From the cell containing the given text, extract its center point as [x, y] coordinate. 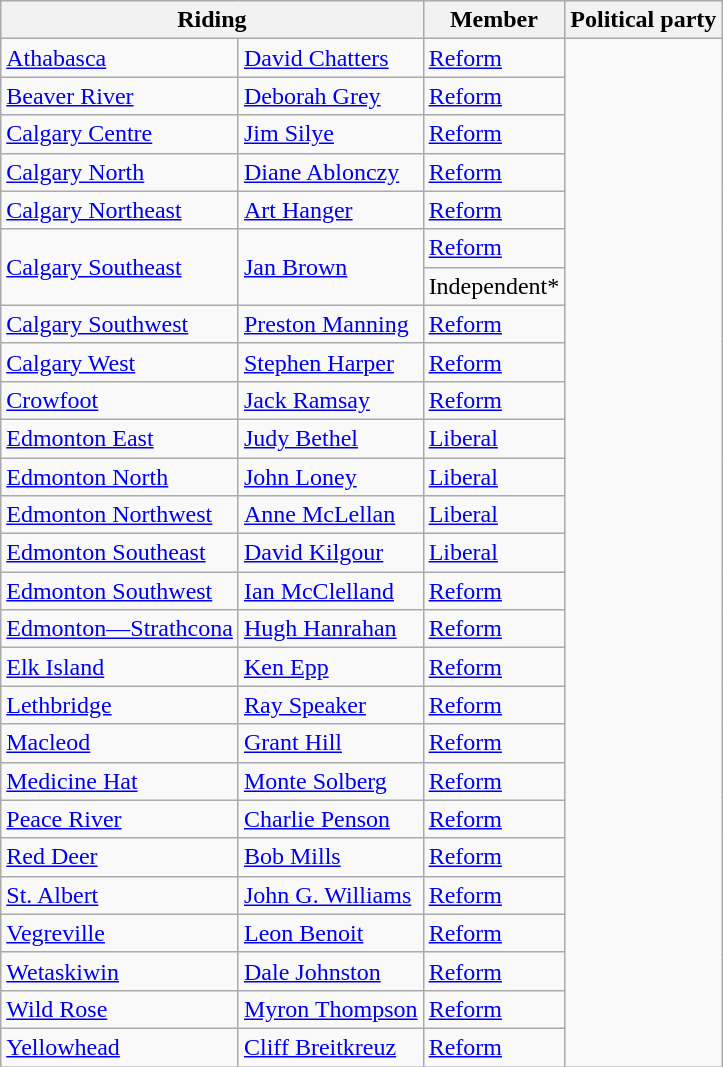
Calgary North [120, 172]
Calgary Southeast [120, 267]
Medicine Hat [120, 781]
Lethbridge [120, 705]
Edmonton Southwest [120, 591]
Stephen Harper [330, 362]
Dale Johnston [330, 971]
Peace River [120, 819]
Calgary Southwest [120, 324]
Hugh Hanrahan [330, 629]
Political party [644, 20]
Edmonton—Strathcona [120, 629]
Red Deer [120, 857]
Leon Benoit [330, 933]
John G. Williams [330, 895]
Member [494, 20]
Wild Rose [120, 1009]
Calgary Centre [120, 134]
Edmonton North [120, 477]
Calgary West [120, 362]
Anne McLellan [330, 515]
Preston Manning [330, 324]
Independent* [494, 286]
St. Albert [120, 895]
Ray Speaker [330, 705]
Calgary Northeast [120, 210]
Jan Brown [330, 267]
Charlie Penson [330, 819]
Ken Epp [330, 667]
Ian McClelland [330, 591]
Crowfoot [120, 400]
Edmonton Northwest [120, 515]
Yellowhead [120, 1047]
Riding [212, 20]
Athabasca [120, 58]
Bob Mills [330, 857]
Beaver River [120, 96]
Edmonton Southeast [120, 553]
David Chatters [330, 58]
Vegreville [120, 933]
David Kilgour [330, 553]
Myron Thompson [330, 1009]
Diane Ablonczy [330, 172]
Wetaskiwin [120, 971]
Art Hanger [330, 210]
Jack Ramsay [330, 400]
Elk Island [120, 667]
Macleod [120, 743]
Deborah Grey [330, 96]
John Loney [330, 477]
Grant Hill [330, 743]
Jim Silye [330, 134]
Judy Bethel [330, 438]
Edmonton East [120, 438]
Cliff Breitkreuz [330, 1047]
Monte Solberg [330, 781]
